Return the (X, Y) coordinate for the center point of the cell that contains the specified text.  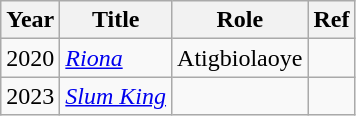
Slum King (116, 96)
2020 (30, 58)
Atigbiolaoye (240, 58)
Year (30, 20)
2023 (30, 96)
Ref (332, 20)
Role (240, 20)
Title (116, 20)
Riona (116, 58)
